Search for the cell housing the specified text and yield its [x, y] center coordinate. 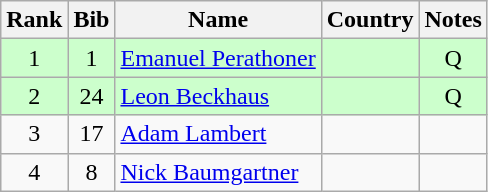
24 [92, 96]
Name [218, 20]
3 [34, 134]
Emanuel Perathoner [218, 58]
Adam Lambert [218, 134]
Notes [453, 20]
17 [92, 134]
Bib [92, 20]
2 [34, 96]
Country [370, 20]
Rank [34, 20]
Nick Baumgartner [218, 172]
Leon Beckhaus [218, 96]
4 [34, 172]
8 [92, 172]
